Pinpoint the cell where the given text exists, returning its [X, Y] midpoint coordinate. 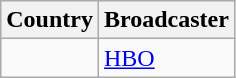
Country [50, 20]
HBO [166, 58]
Broadcaster [166, 20]
